Identify which cell holds the provided text, then report its [x, y] central coordinate. 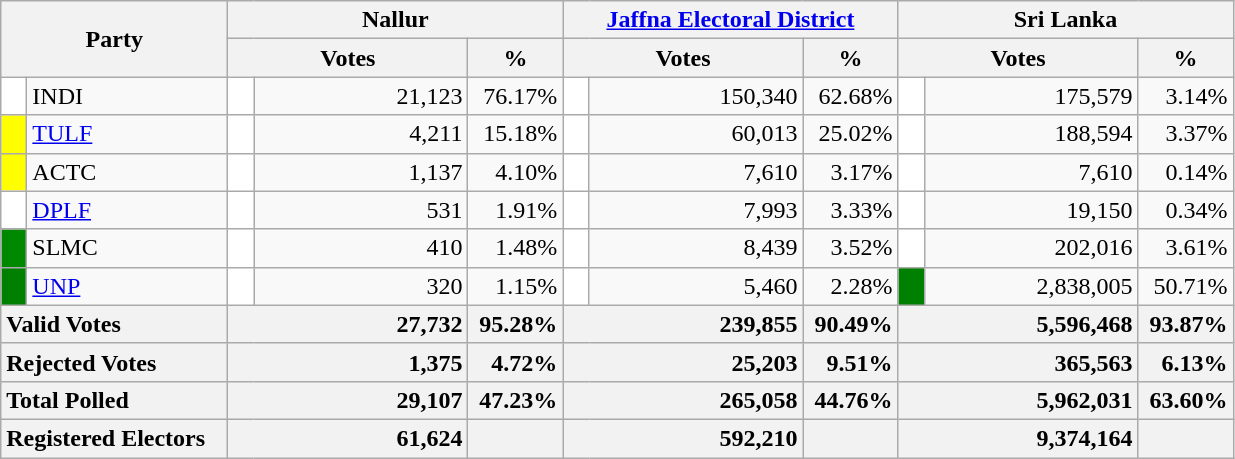
6.13% [1186, 362]
3.33% [850, 210]
Registered Electors [114, 438]
5,962,031 [1018, 400]
62.68% [850, 96]
4.10% [516, 172]
90.49% [850, 324]
239,855 [683, 324]
1.91% [516, 210]
1.15% [516, 286]
592,210 [683, 438]
4,211 [361, 134]
50.71% [1186, 286]
3.14% [1186, 96]
7,993 [696, 210]
61,624 [348, 438]
27,732 [348, 324]
1,137 [361, 172]
76.17% [516, 96]
3.17% [850, 172]
8,439 [696, 248]
TULF [128, 134]
Valid Votes [114, 324]
29,107 [348, 400]
150,340 [696, 96]
Rejected Votes [114, 362]
5,460 [696, 286]
21,123 [361, 96]
175,579 [1031, 96]
UNP [128, 286]
5,596,468 [1018, 324]
410 [361, 248]
63.60% [1186, 400]
1.48% [516, 248]
202,016 [1031, 248]
15.18% [516, 134]
Jaffna Electoral District [730, 20]
3.52% [850, 248]
0.34% [1186, 210]
47.23% [516, 400]
ACTC [128, 172]
Nallur [396, 20]
9.51% [850, 362]
531 [361, 210]
93.87% [1186, 324]
DPLF [128, 210]
25,203 [683, 362]
320 [361, 286]
Sri Lanka [1066, 20]
265,058 [683, 400]
60,013 [696, 134]
25.02% [850, 134]
44.76% [850, 400]
Party [114, 39]
3.61% [1186, 248]
19,150 [1031, 210]
2,838,005 [1031, 286]
INDI [128, 96]
188,594 [1031, 134]
0.14% [1186, 172]
95.28% [516, 324]
Total Polled [114, 400]
SLMC [128, 248]
365,563 [1018, 362]
9,374,164 [1018, 438]
1,375 [348, 362]
3.37% [1186, 134]
4.72% [516, 362]
2.28% [850, 286]
